Provide the [x, y] coordinate of the cell's center where the given text is located.  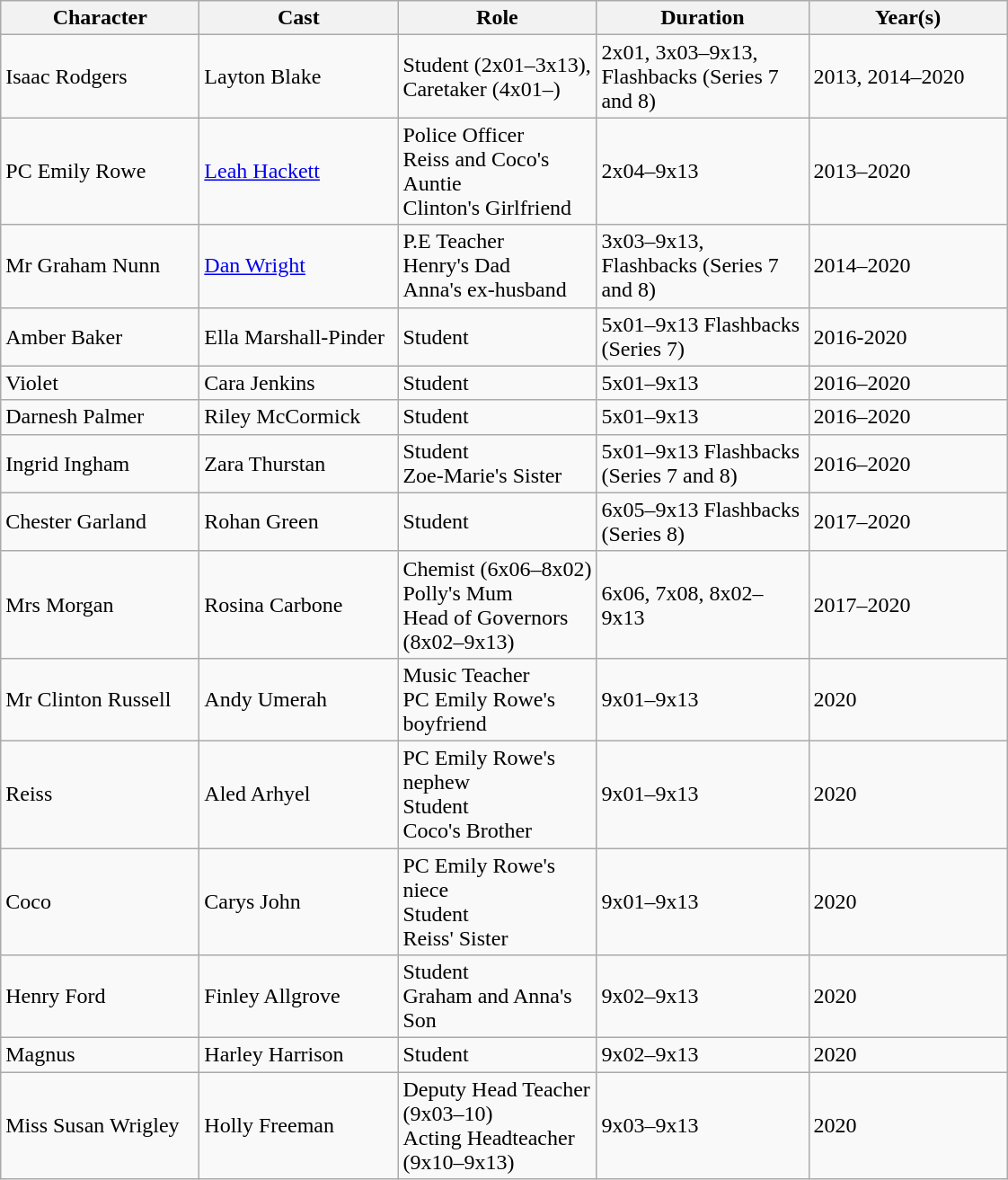
Rohan Green [298, 521]
Aled Arhyel [298, 794]
Isaac Rodgers [101, 76]
Mr Clinton Russell [101, 699]
Violet [101, 383]
Layton Blake [298, 76]
Holly Freeman [298, 1125]
Ella Marshall-Pinder [298, 336]
9x03–9x13 [703, 1125]
2x04–9x13 [703, 171]
Chemist (6x06–8x02) Polly's Mum Head of Governors (8x02–9x13) [498, 604]
Deputy Head Teacher (9x03–10) Acting Headteacher (9x10–9x13) [498, 1125]
Finley Allgrove [298, 997]
Henry Ford [101, 997]
Role [498, 18]
6x05–9x13 Flashbacks (Series 8) [703, 521]
PC Emily Rowe's nephew Student Coco's Brother [498, 794]
2013, 2014–2020 [907, 76]
Reiss [101, 794]
Police Officer Reiss and Coco's Auntie Clinton's Girlfriend [498, 171]
Amber Baker [101, 336]
Cast [298, 18]
Ingrid Ingham [101, 464]
Character [101, 18]
Dan Wright [298, 266]
Student Graham and Anna's Son [498, 997]
Carys John [298, 902]
Magnus [101, 1055]
3x03–9x13, Flashbacks (Series 7 and 8) [703, 266]
Darnesh Palmer [101, 417]
Student (2x01–3x13), Caretaker (4x01–) [498, 76]
Andy Umerah [298, 699]
6x06, 7x08, 8x02–9x13 [703, 604]
Mrs Morgan [101, 604]
Duration [703, 18]
Year(s) [907, 18]
Rosina Carbone [298, 604]
PC Emily Rowe's niece Student Reiss' Sister [498, 902]
P.E Teacher Henry's Dad Anna's ex-husband [498, 266]
Cara Jenkins [298, 383]
Chester Garland [101, 521]
Miss Susan Wrigley [101, 1125]
Music Teacher PC Emily Rowe's boyfriend [498, 699]
Leah Hackett [298, 171]
2x01, 3x03–9x13, Flashbacks (Series 7 and 8) [703, 76]
Harley Harrison [298, 1055]
PC Emily Rowe [101, 171]
Student Zoe-Marie's Sister [498, 464]
Zara Thurstan [298, 464]
5x01–9x13 Flashbacks (Series 7) [703, 336]
2016-2020 [907, 336]
Riley McCormick [298, 417]
Coco [101, 902]
2014–2020 [907, 266]
2013–2020 [907, 171]
5x01–9x13 Flashbacks (Series 7 and 8) [703, 464]
Mr Graham Nunn [101, 266]
